Provide the [X, Y] coordinate of the cell's center where the given text is located.  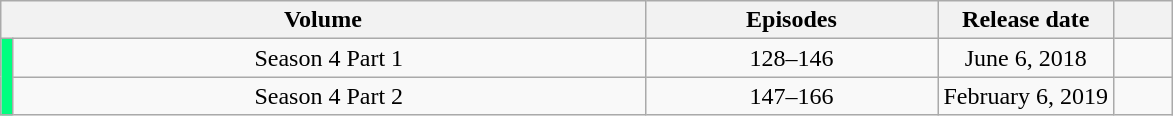
Volume [323, 20]
Episodes [792, 20]
147–166 [792, 96]
February 6, 2019 [1026, 96]
128–146 [792, 58]
June 6, 2018 [1026, 58]
Season 4 Part 1 [328, 58]
Season 4 Part 2 [328, 96]
Release date [1026, 20]
